Scan for the cell matching the given text and deliver its [X, Y] coordinate at center. 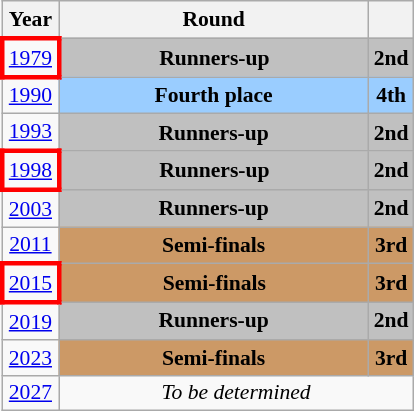
Year [30, 20]
To be determined [236, 393]
4th [392, 96]
2019 [30, 322]
2011 [30, 246]
1998 [30, 170]
2015 [30, 284]
1993 [30, 132]
Round [214, 20]
Fourth place [214, 96]
2003 [30, 208]
1990 [30, 96]
2023 [30, 358]
2027 [30, 393]
1979 [30, 58]
